Scan for the cell matching the given text and deliver its (x, y) coordinate at center. 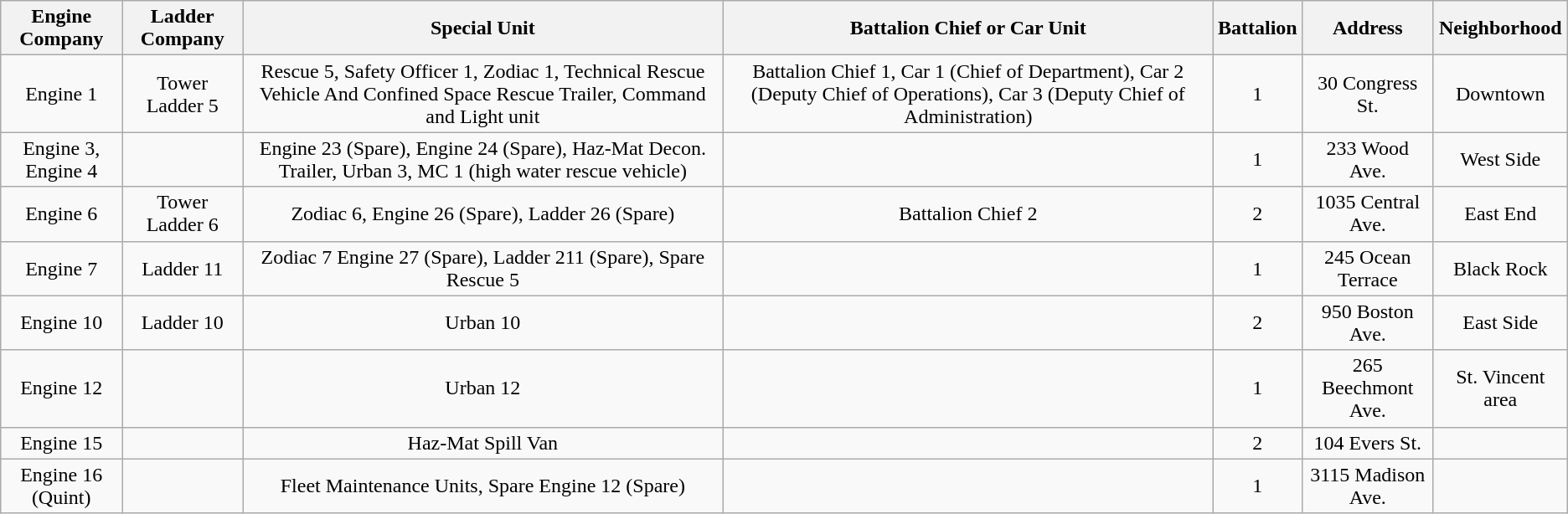
Engine Company (62, 28)
1035 Central Ave. (1367, 214)
104 Evers St. (1367, 443)
Zodiac 7 Engine 27 (Spare), Ladder 211 (Spare), Spare Rescue 5 (482, 268)
Engine 12 (62, 388)
Tower Ladder 6 (183, 214)
Engine 23 (Spare), Engine 24 (Spare), Haz-Mat Decon. Trailer, Urban 3, MC 1 (high water rescue vehicle) (482, 159)
Ladder 11 (183, 268)
233 Wood Ave. (1367, 159)
Engine 16 (Quint) (62, 486)
Engine 3, Engine 4 (62, 159)
245 Ocean Terrace (1367, 268)
Engine 15 (62, 443)
Battalion Chief or Car Unit (968, 28)
Downtown (1500, 94)
Black Rock (1500, 268)
Engine 1 (62, 94)
West Side (1500, 159)
Battalion (1257, 28)
265 Beechmont Ave. (1367, 388)
30 Congress St. (1367, 94)
Urban 10 (482, 323)
Engine 10 (62, 323)
East End (1500, 214)
Engine 7 (62, 268)
Tower Ladder 5 (183, 94)
Ladder Company (183, 28)
Rescue 5, Safety Officer 1, Zodiac 1, Technical Rescue Vehicle And Confined Space Rescue Trailer, Command and Light unit (482, 94)
Urban 12 (482, 388)
Neighborhood (1500, 28)
Ladder 10 (183, 323)
Engine 6 (62, 214)
Haz-Mat Spill Van (482, 443)
950 Boston Ave. (1367, 323)
Battalion Chief 1, Car 1 (Chief of Department), Car 2 (Deputy Chief of Operations), Car 3 (Deputy Chief of Administration) (968, 94)
Special Unit (482, 28)
Fleet Maintenance Units, Spare Engine 12 (Spare) (482, 486)
East Side (1500, 323)
3115 Madison Ave. (1367, 486)
Address (1367, 28)
Zodiac 6, Engine 26 (Spare), Ladder 26 (Spare) (482, 214)
St. Vincent area (1500, 388)
Battalion Chief 2 (968, 214)
